Search for the cell housing the specified text and yield its (X, Y) center coordinate. 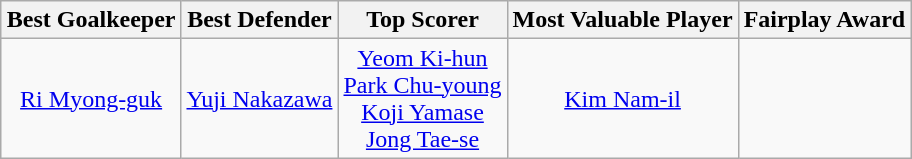
Yeom Ki-hun Park Chu-young Koji Yamase Jong Tae-se (422, 98)
Ri Myong-guk (91, 98)
Yuji Nakazawa (260, 98)
Kim Nam-il (622, 98)
Top Scorer (422, 20)
Best Goalkeeper (91, 20)
Fairplay Award (824, 20)
Best Defender (260, 20)
Most Valuable Player (622, 20)
